Determine the (x, y) coordinate at the center of the cell enclosing the given text.  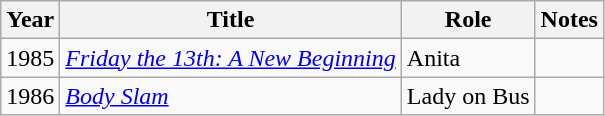
Year (30, 20)
Anita (468, 58)
Title (230, 20)
Role (468, 20)
Lady on Bus (468, 96)
Body Slam (230, 96)
Friday the 13th: A New Beginning (230, 58)
1986 (30, 96)
1985 (30, 58)
Notes (569, 20)
